Scan for the cell matching the given text and deliver its [x, y] coordinate at center. 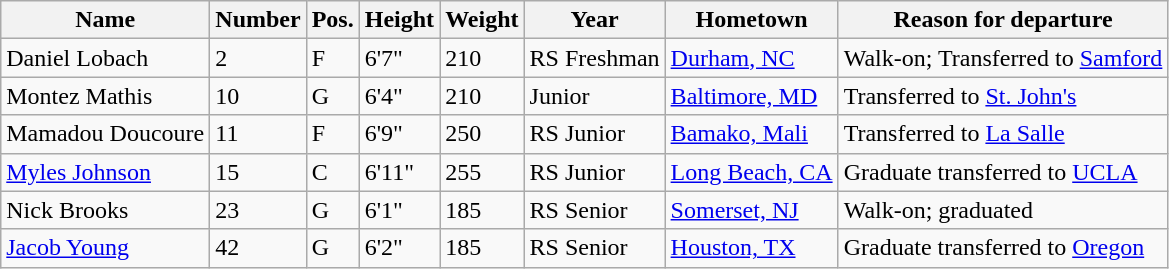
RS Freshman [594, 58]
Weight [482, 20]
6'11" [399, 172]
Transferred to St. John's [1003, 96]
Long Beach, CA [752, 172]
Bamako, Mali [752, 134]
11 [258, 134]
2 [258, 58]
C [332, 172]
Pos. [332, 20]
6'4" [399, 96]
255 [482, 172]
15 [258, 172]
Name [106, 20]
Year [594, 20]
Transferred to La Salle [1003, 134]
Hometown [752, 20]
Walk-on; graduated [1003, 210]
Walk-on; Transferred to Samford [1003, 58]
Somerset, NJ [752, 210]
Reason for departure [1003, 20]
6'2" [399, 248]
Jacob Young [106, 248]
Graduate transferred to Oregon [1003, 248]
23 [258, 210]
42 [258, 248]
250 [482, 134]
Houston, TX [752, 248]
Number [258, 20]
6'9" [399, 134]
Nick Brooks [106, 210]
6'1" [399, 210]
6'7" [399, 58]
Durham, NC [752, 58]
Baltimore, MD [752, 96]
10 [258, 96]
Montez Mathis [106, 96]
Mamadou Doucoure [106, 134]
Daniel Lobach [106, 58]
Junior [594, 96]
Graduate transferred to UCLA [1003, 172]
Height [399, 20]
Myles Johnson [106, 172]
